Identify which cell holds the provided text, then report its (X, Y) central coordinate. 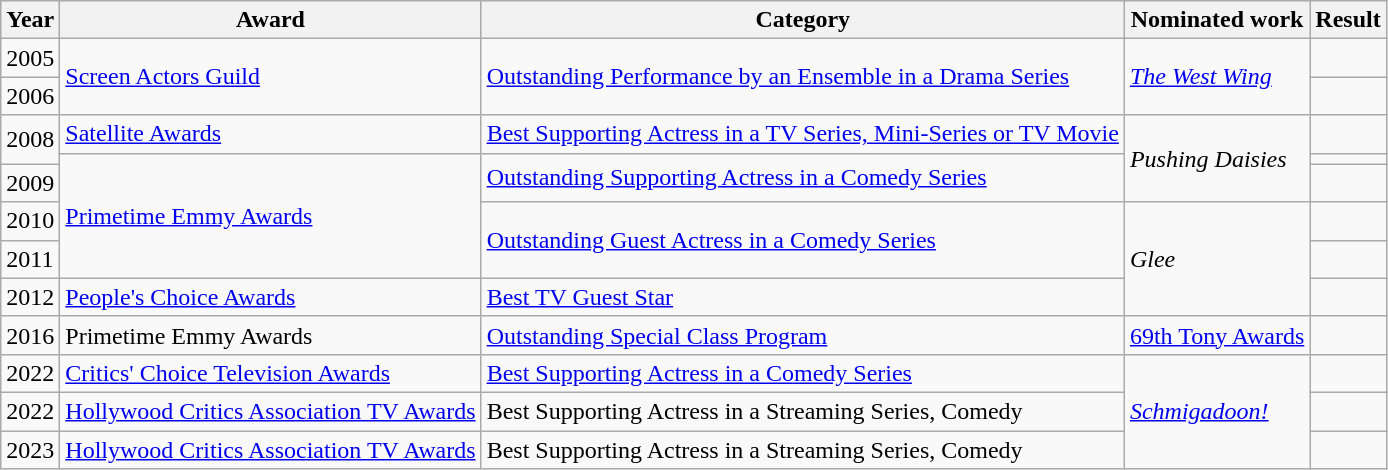
Schmigadoon! (1216, 411)
Category (802, 20)
2011 (30, 259)
69th Tony Awards (1216, 335)
Screen Actors Guild (270, 77)
Outstanding Supporting Actress in a Comedy Series (802, 178)
Best Supporting Actress in a Comedy Series (802, 373)
2012 (30, 297)
Glee (1216, 259)
Outstanding Guest Actress in a Comedy Series (802, 240)
Year (30, 20)
Pushing Daisies (1216, 158)
Outstanding Special Class Program (802, 335)
2006 (30, 96)
Nominated work (1216, 20)
Result (1348, 20)
2005 (30, 58)
Satellite Awards (270, 134)
2010 (30, 221)
2023 (30, 449)
Award (270, 20)
2016 (30, 335)
2009 (30, 183)
Outstanding Performance by an Ensemble in a Drama Series (802, 77)
2008 (30, 140)
People's Choice Awards (270, 297)
Best Supporting Actress in a TV Series, Mini-Series or TV Movie (802, 134)
Best TV Guest Star (802, 297)
The West Wing (1216, 77)
Critics' Choice Television Awards (270, 373)
